Extract the [X, Y] coordinate from the center of the cell holding the provided text.  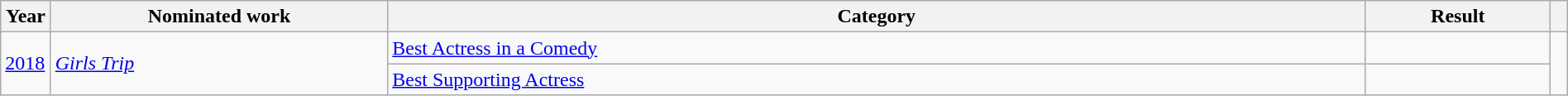
Best Actress in a Comedy [877, 48]
Girls Trip [219, 64]
Result [1458, 17]
Best Supporting Actress [877, 79]
Year [26, 17]
Nominated work [219, 17]
Category [877, 17]
2018 [26, 64]
